Determine the [X, Y] coordinate at the center of the cell enclosing the given text.  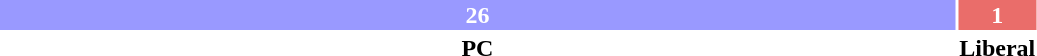
26 [478, 15]
1 [998, 15]
